Locate the cell with the specified text and output its (X, Y) center coordinate. 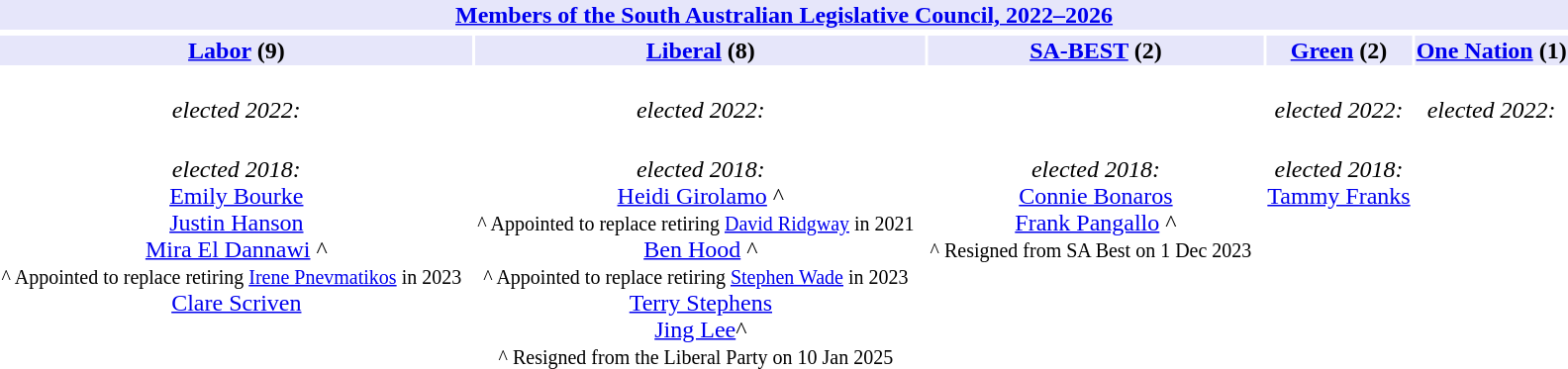
Members of the South Australian Legislative Council, 2022–2026 (784, 15)
Green (2) (1338, 50)
Liberal (8) (701, 50)
One Nation (1) (1491, 50)
SA-BEST (2) (1096, 50)
Labor (9) (237, 50)
